Detect which cell encompasses the target text, then output its (x, y) center coordinate. 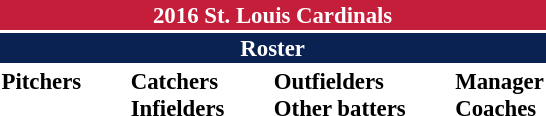
2016 St. Louis Cardinals (272, 15)
Roster (272, 48)
